Extract the [x, y] coordinate from the center of the cell holding the provided text.  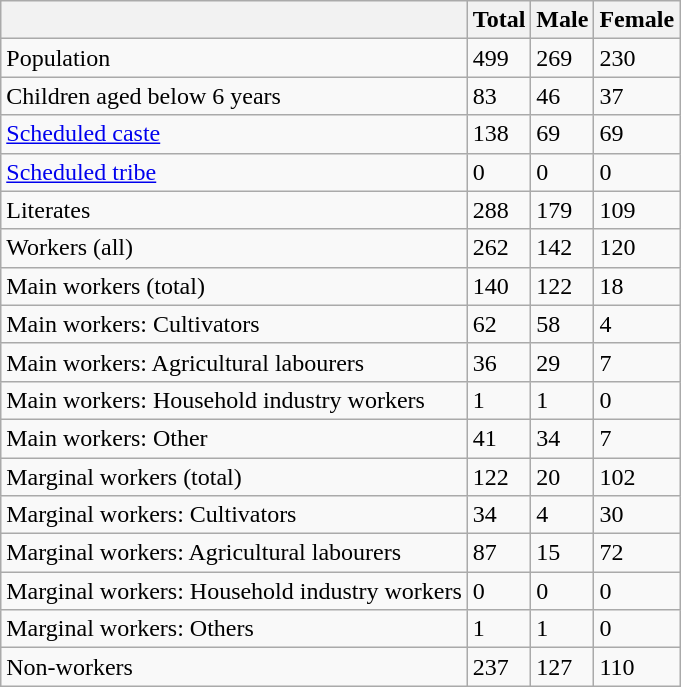
Main workers: Household industry workers [234, 400]
83 [499, 96]
269 [562, 58]
109 [637, 210]
Female [637, 20]
179 [562, 210]
20 [562, 477]
237 [499, 667]
499 [499, 58]
120 [637, 248]
Scheduled tribe [234, 172]
Marginal workers: Others [234, 629]
Main workers (total) [234, 286]
Scheduled caste [234, 134]
Male [562, 20]
62 [499, 324]
72 [637, 553]
Marginal workers (total) [234, 477]
41 [499, 438]
58 [562, 324]
37 [637, 96]
138 [499, 134]
36 [499, 362]
102 [637, 477]
262 [499, 248]
Children aged below 6 years [234, 96]
127 [562, 667]
15 [562, 553]
Main workers: Agricultural labourers [234, 362]
Marginal workers: Household industry workers [234, 591]
Main workers: Other [234, 438]
Total [499, 20]
140 [499, 286]
Workers (all) [234, 248]
230 [637, 58]
87 [499, 553]
Marginal workers: Cultivators [234, 515]
Literates [234, 210]
18 [637, 286]
288 [499, 210]
29 [562, 362]
30 [637, 515]
Main workers: Cultivators [234, 324]
Non-workers [234, 667]
142 [562, 248]
Marginal workers: Agricultural labourers [234, 553]
Population [234, 58]
110 [637, 667]
46 [562, 96]
